Locate the cell with the specified text and output its (X, Y) center coordinate. 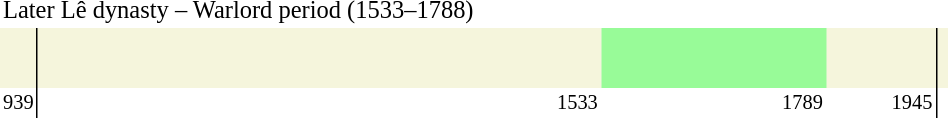
1789 (714, 103)
1533 (320, 103)
939 (19, 103)
1945 (881, 103)
